Return the [x, y] coordinate for the center point of the cell that contains the specified text.  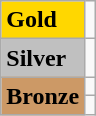
Gold [43, 20]
Silver [43, 58]
Bronze [43, 96]
